Pinpoint the cell where the given text exists, returning its [x, y] midpoint coordinate. 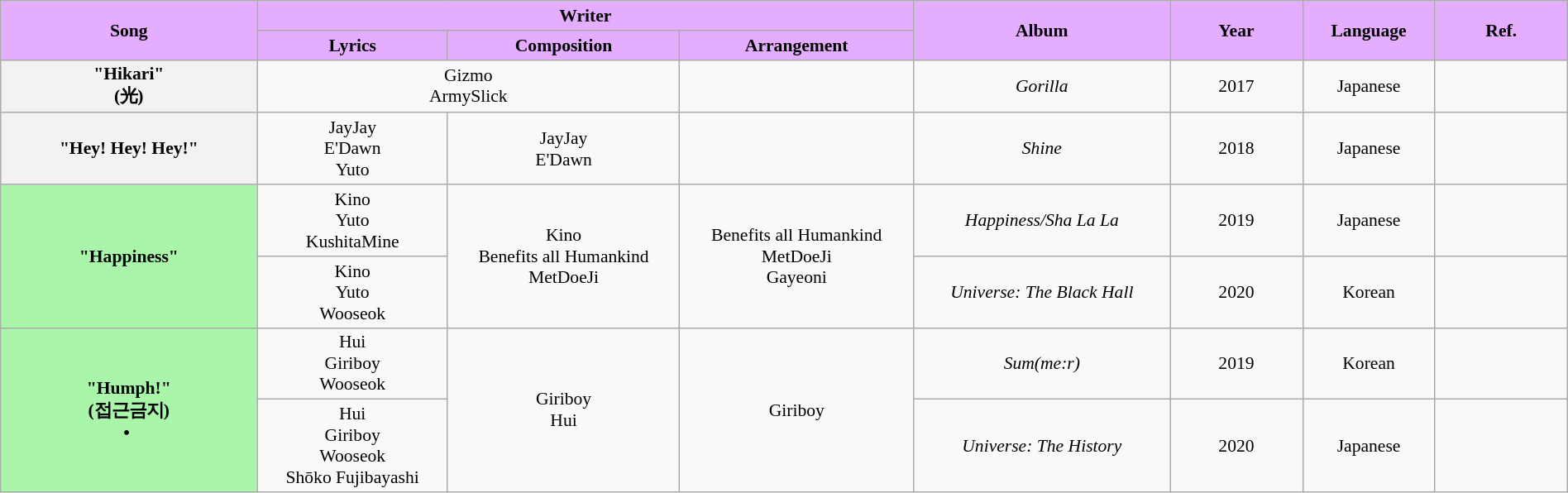
GiriboyHui [563, 410]
"Hikari" (光) [129, 86]
Ref. [1501, 30]
Happiness/Sha La La [1042, 220]
"Happiness" [129, 256]
Gorilla [1042, 86]
HuiGiriboyWooseok [352, 364]
Shine [1042, 149]
Song [129, 30]
Language [1369, 30]
"Humph!" (접근금지) • [129, 410]
Sum(me:r) [1042, 364]
Year [1236, 30]
Giriboy [797, 410]
GizmoArmySlick [468, 86]
JayJayE'Dawn [563, 149]
Universe: The Black Hall [1042, 291]
"Hey! Hey! Hey!" [129, 149]
HuiGiriboyWooseokShōko Fujibayashi [352, 446]
2018 [1236, 149]
Universe: The History [1042, 446]
Benefits all HumankindMetDoeJiGayeoni [797, 256]
Album [1042, 30]
Arrangement [797, 45]
JayJayE'DawnYuto [352, 149]
Composition [563, 45]
KinoYutoKushitaMine [352, 220]
KinoYutoWooseok [352, 291]
KinoBenefits all HumankindMetDoeJi [563, 256]
Writer [586, 16]
2017 [1236, 86]
Lyrics [352, 45]
